Find where the given text appears and provide that cell's center as [X, Y] coordinate. 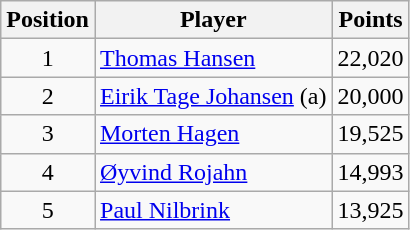
Øyvind Rojahn [213, 172]
Player [213, 20]
4 [48, 172]
Paul Nilbrink [213, 210]
22,020 [370, 58]
Position [48, 20]
Morten Hagen [213, 134]
19,525 [370, 134]
3 [48, 134]
Eirik Tage Johansen (a) [213, 96]
1 [48, 58]
Points [370, 20]
20,000 [370, 96]
Thomas Hansen [213, 58]
14,993 [370, 172]
2 [48, 96]
5 [48, 210]
13,925 [370, 210]
